Return [x, y] of the center of cell containing provided text 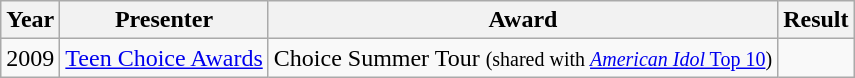
Choice Summer Tour (shared with American Idol Top 10) [522, 58]
2009 [30, 58]
Teen Choice Awards [164, 58]
Result [816, 20]
Award [522, 20]
Presenter [164, 20]
Year [30, 20]
